Scan for the cell matching the given text and deliver its (X, Y) coordinate at center. 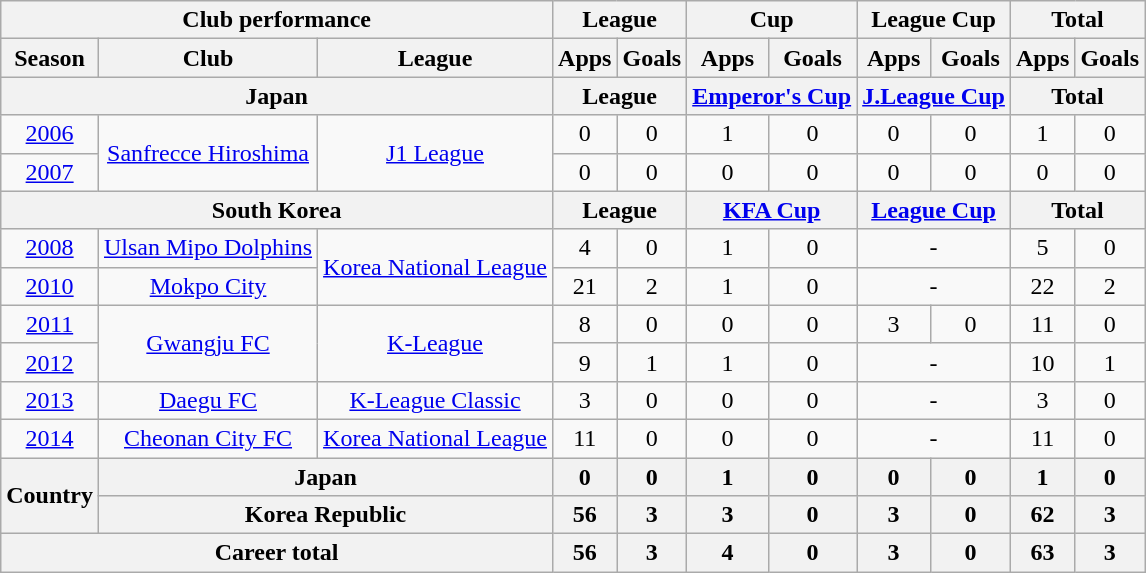
2007 (50, 172)
South Korea (277, 210)
KFA Cup (772, 210)
Sanfrecce Hiroshima (208, 153)
Ulsan Mipo Dolphins (208, 248)
9 (585, 362)
Cup (772, 20)
Daegu FC (208, 400)
Gwangju FC (208, 343)
K-League Classic (436, 400)
2008 (50, 248)
5 (1042, 248)
Career total (277, 553)
Emperor's Cup (772, 96)
21 (585, 286)
Cheonan City FC (208, 438)
2010 (50, 286)
2014 (50, 438)
2011 (50, 324)
2013 (50, 400)
Club (208, 58)
62 (1042, 515)
Club performance (277, 20)
Korea Republic (325, 515)
Country (50, 496)
2012 (50, 362)
8 (585, 324)
10 (1042, 362)
63 (1042, 553)
K-League (436, 343)
2006 (50, 134)
22 (1042, 286)
J1 League (436, 153)
Mokpo City (208, 286)
Season (50, 58)
J.League Cup (934, 96)
